Search for the cell housing the specified text and yield its (x, y) center coordinate. 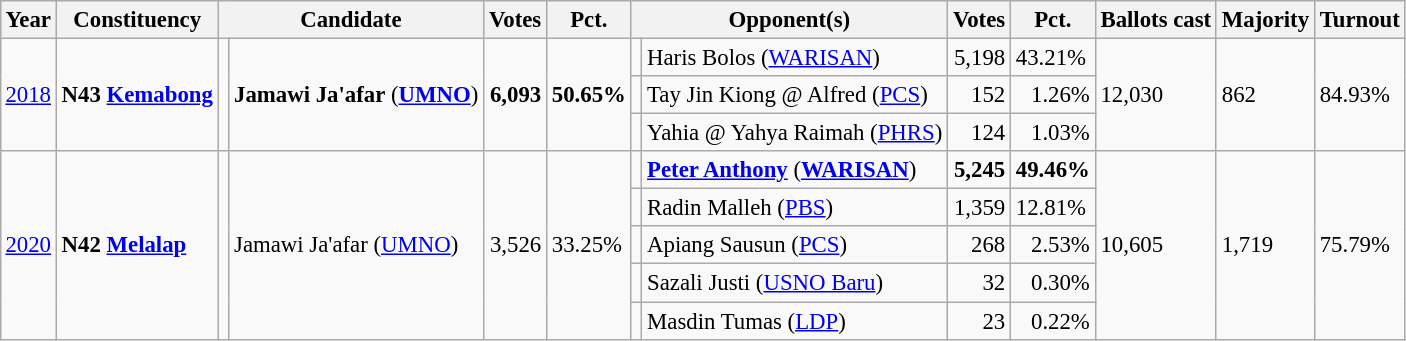
Masdin Tumas (LDP) (795, 321)
1.26% (1054, 95)
N42 Melalap (137, 245)
0.22% (1054, 321)
Apiang Sausun (PCS) (795, 245)
Ballots cast (1156, 20)
50.65% (590, 94)
3,526 (516, 245)
Peter Anthony (WARISAN) (795, 170)
1.03% (1054, 133)
49.46% (1054, 170)
Haris Bolos (WARISAN) (795, 57)
268 (980, 245)
1,719 (1265, 245)
2020 (28, 245)
12.81% (1054, 208)
Constituency (137, 20)
Opponent(s) (789, 20)
10,605 (1156, 245)
862 (1265, 94)
Majority (1265, 20)
43.21% (1054, 57)
Year (28, 20)
2.53% (1054, 245)
5,245 (980, 170)
12,030 (1156, 94)
0.30% (1054, 283)
N43 Kemabong (137, 94)
5,198 (980, 57)
124 (980, 133)
Candidate (350, 20)
33.25% (590, 245)
75.79% (1360, 245)
2018 (28, 94)
Sazali Justi (USNO Baru) (795, 283)
Tay Jin Kiong @ Alfred (PCS) (795, 95)
6,093 (516, 94)
23 (980, 321)
Radin Malleh (PBS) (795, 208)
32 (980, 283)
84.93% (1360, 94)
Yahia @ Yahya Raimah (PHRS) (795, 133)
1,359 (980, 208)
Turnout (1360, 20)
152 (980, 95)
